From the cell containing the given text, extract its center point as (X, Y) coordinate. 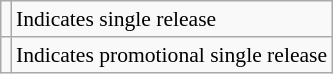
Indicates single release (172, 19)
Indicates promotional single release (172, 55)
